Output the (X, Y) coordinate of the center of the cell containing the given text.  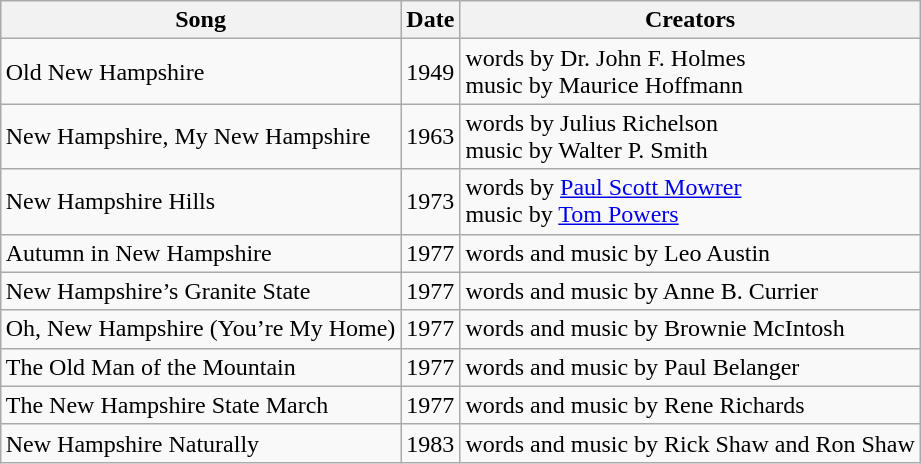
Song (200, 20)
words and music by Brownie McIntosh (690, 329)
New Hampshire, My New Hampshire (200, 136)
words and music by Leo Austin (690, 253)
words and music by Paul Belanger (690, 367)
New Hampshire Hills (200, 202)
words and music by Rene Richards (690, 405)
1963 (430, 136)
words and music by Anne B. Currier (690, 291)
Date (430, 20)
words by Dr. John F. Holmesmusic by Maurice Hoffmann (690, 72)
The New Hampshire State March (200, 405)
words by Paul Scott Mowrermusic by Tom Powers (690, 202)
Old New Hampshire (200, 72)
1973 (430, 202)
Creators (690, 20)
New Hampshire’s Granite State (200, 291)
Autumn in New Hampshire (200, 253)
The Old Man of the Mountain (200, 367)
New Hampshire Naturally (200, 443)
1949 (430, 72)
1983 (430, 443)
Oh, New Hampshire (You’re My Home) (200, 329)
words by Julius Richelsonmusic by Walter P. Smith (690, 136)
words and music by Rick Shaw and Ron Shaw (690, 443)
